Find where the given text appears and provide that cell's center as (X, Y) coordinate. 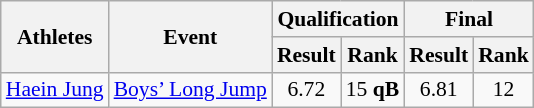
6.81 (438, 90)
Haein Jung (55, 90)
12 (504, 90)
6.72 (306, 90)
Event (190, 36)
Boys’ Long Jump (190, 90)
15 qB (373, 90)
Athletes (55, 36)
Qualification (338, 19)
Final (468, 19)
